Capture the cell that displays the provided text and extract its (x, y) central coordinate. 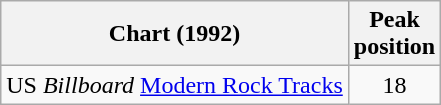
Peakposition (394, 34)
US Billboard Modern Rock Tracks (175, 85)
Chart (1992) (175, 34)
18 (394, 85)
